Find where the given text appears and provide that cell's center as [X, Y] coordinate. 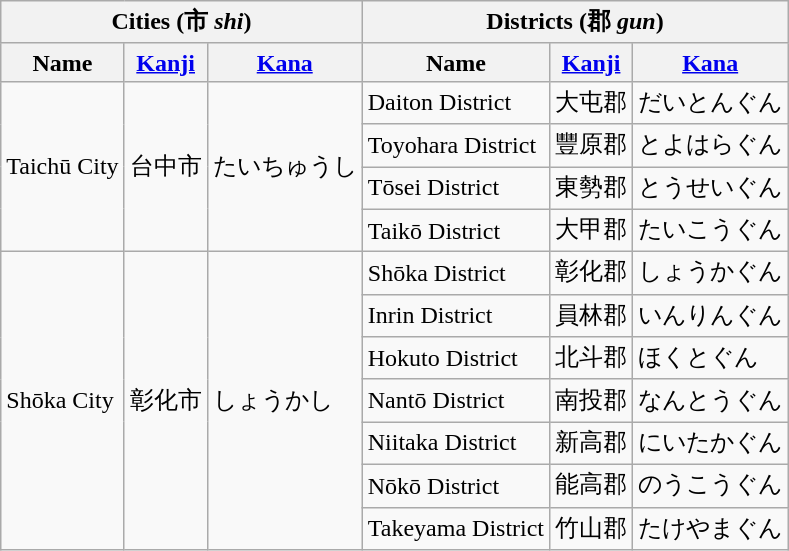
彰化市 [166, 401]
Takeyama District [456, 528]
しょうかし [284, 401]
Daiton District [456, 102]
員林郡 [592, 316]
たいちゅうし [284, 166]
なんとうぐん [710, 400]
Toyohara District [456, 146]
Shōka District [456, 274]
大屯郡 [592, 102]
能高郡 [592, 486]
だいとんぐん [710, 102]
Taichū City [62, 166]
Cities (市 shi) [182, 22]
とよはらぐん [710, 146]
大甲郡 [592, 230]
彰化郡 [592, 274]
たいこうぐん [710, 230]
とうせいぐん [710, 188]
Districts (郡 gun) [574, 22]
にいたかぐん [710, 444]
しょうかぐん [710, 274]
Nōkō District [456, 486]
のうこうぐん [710, 486]
Tōsei District [456, 188]
たけやまぐん [710, 528]
Nantō District [456, 400]
台中市 [166, 166]
いんりんぐん [710, 316]
Niitaka District [456, 444]
Hokuto District [456, 358]
Taikō District [456, 230]
豐原郡 [592, 146]
東勢郡 [592, 188]
ほくとぐん [710, 358]
竹山郡 [592, 528]
新高郡 [592, 444]
北斗郡 [592, 358]
南投郡 [592, 400]
Inrin District [456, 316]
Shōka City [62, 401]
